Output the [x, y] coordinate of the center of the cell containing the given text.  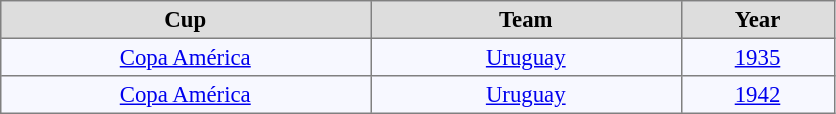
Cup [185, 20]
1935 [758, 57]
Team [525, 20]
1942 [758, 95]
Year [758, 20]
